Pinpoint the cell where the given text exists, returning its [x, y] midpoint coordinate. 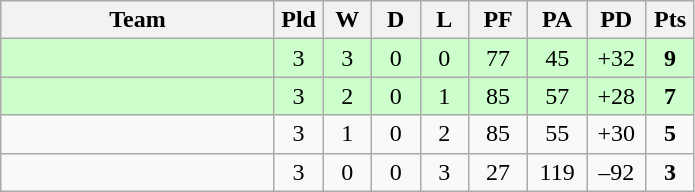
Pld [298, 20]
Pts [670, 20]
+28 [616, 96]
L [444, 20]
27 [498, 172]
77 [498, 58]
45 [558, 58]
57 [558, 96]
+32 [616, 58]
D [396, 20]
119 [558, 172]
Team [138, 20]
+30 [616, 134]
9 [670, 58]
W [348, 20]
7 [670, 96]
PF [498, 20]
PD [616, 20]
5 [670, 134]
–92 [616, 172]
PA [558, 20]
55 [558, 134]
